Return the [x, y] coordinate for the center point of the cell that contains the specified text.  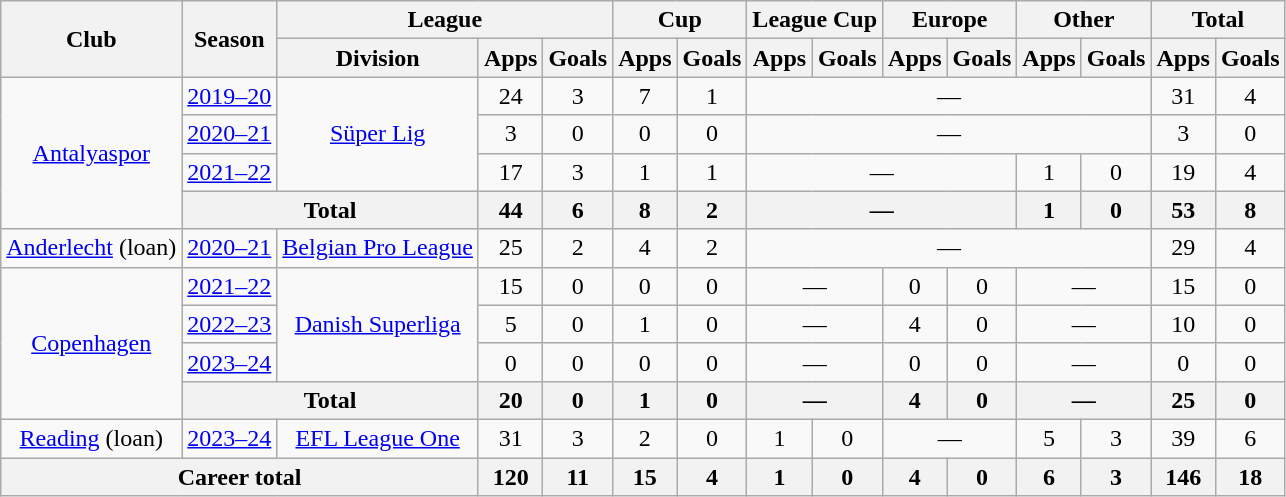
Career total [240, 477]
39 [1183, 438]
League [445, 20]
7 [645, 96]
Division [378, 58]
Europe [950, 20]
24 [510, 96]
Club [92, 39]
Süper Lig [378, 134]
29 [1183, 248]
EFL League One [378, 438]
Danish Superliga [378, 324]
Cup [680, 20]
11 [578, 477]
44 [510, 210]
10 [1183, 324]
Anderlecht (loan) [92, 248]
20 [510, 400]
17 [510, 172]
19 [1183, 172]
2022–23 [230, 324]
2019–20 [230, 96]
League Cup [815, 20]
Season [230, 39]
18 [1250, 477]
Belgian Pro League [378, 248]
146 [1183, 477]
Other [1084, 20]
120 [510, 477]
Copenhagen [92, 343]
Reading (loan) [92, 438]
53 [1183, 210]
Antalyaspor [92, 153]
